Return the (x, y) coordinate for the center point of the cell that contains the specified text.  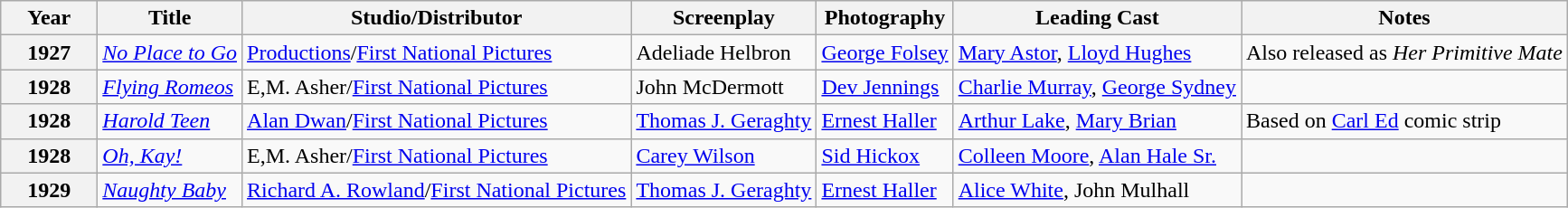
Harold Teen (170, 121)
Naughty Baby (170, 190)
Alice White, John Mulhall (1097, 190)
Charlie Murray, George Sydney (1097, 87)
Sid Hickox (884, 156)
John McDermott (723, 87)
Screenplay (723, 18)
Studio/Distributor (437, 18)
No Place to Go (170, 52)
Carey Wilson (723, 156)
Title (170, 18)
Oh, Kay! (170, 156)
1929 (49, 190)
Adeliade Helbron (723, 52)
Productions/First National Pictures (437, 52)
Colleen Moore, Alan Hale Sr. (1097, 156)
Flying Romeos (170, 87)
Based on Carl Ed comic strip (1403, 121)
1927 (49, 52)
Also released as Her Primitive Mate (1403, 52)
Alan Dwan/First National Pictures (437, 121)
Richard A. Rowland/First National Pictures (437, 190)
Notes (1403, 18)
Photography (884, 18)
Dev Jennings (884, 87)
Mary Astor, Lloyd Hughes (1097, 52)
George Folsey (884, 52)
Leading Cast (1097, 18)
Arthur Lake, Mary Brian (1097, 121)
Year (49, 18)
